Provide the (X, Y) coordinate of the cell's center where the given text is located.  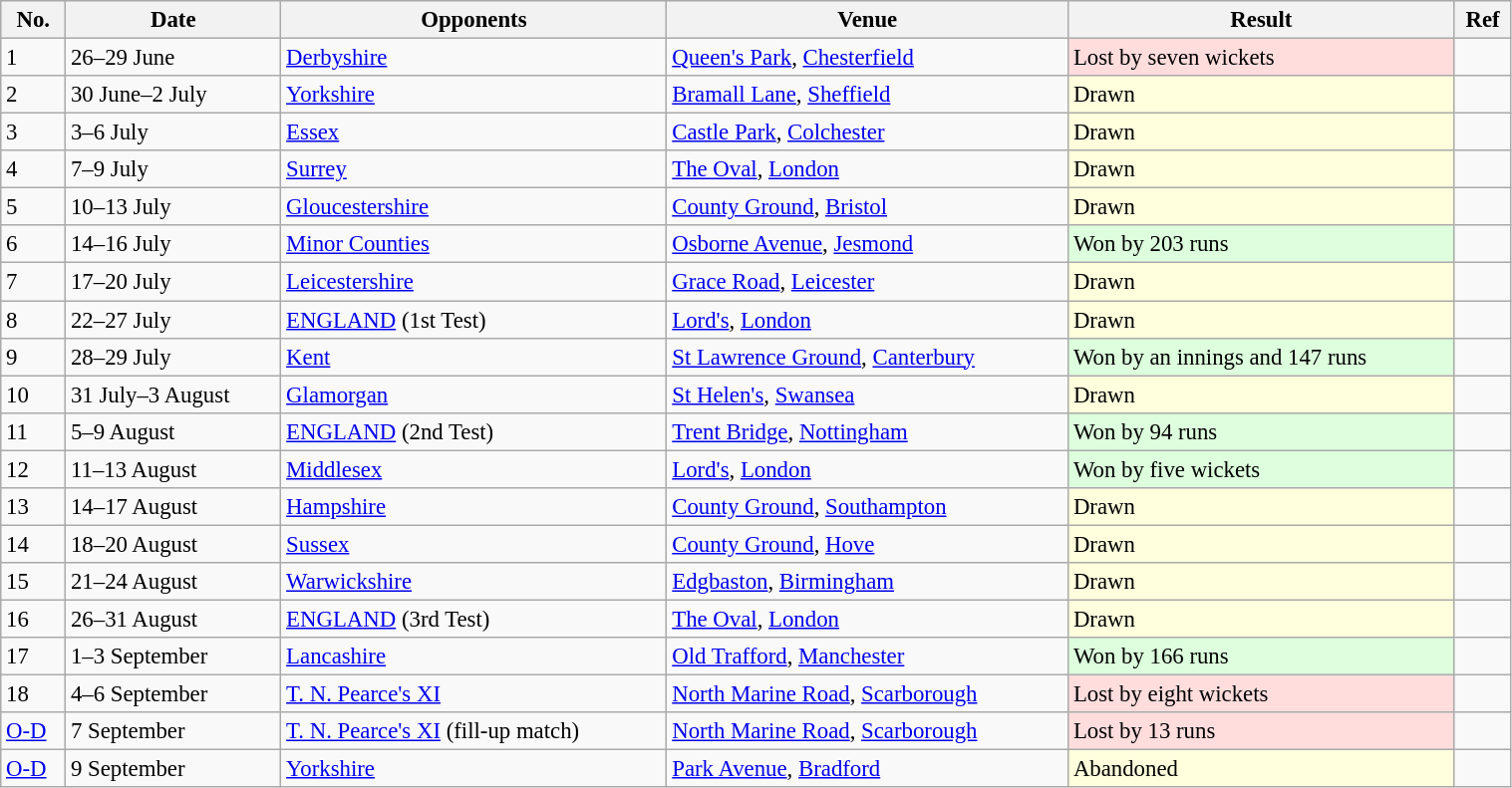
Glamorgan (474, 394)
7 September (173, 731)
Ref (1483, 20)
Trent Bridge, Nottingham (867, 431)
Date (173, 20)
16 (34, 619)
Old Trafford, Manchester (867, 657)
St Helen's, Swansea (867, 394)
17 (34, 657)
7–9 July (173, 169)
Result (1262, 20)
14 (34, 544)
5 (34, 207)
Abandoned (1262, 769)
3 (34, 132)
Lost by seven wickets (1262, 58)
Bramall Lane, Sheffield (867, 95)
Sussex (474, 544)
Gloucestershire (474, 207)
4–6 September (173, 694)
11–13 August (173, 469)
Minor Counties (474, 244)
ENGLAND (1st Test) (474, 320)
ENGLAND (3rd Test) (474, 619)
Essex (474, 132)
Queen's Park, Chesterfield (867, 58)
31 July–3 August (173, 394)
Lancashire (474, 657)
18–20 August (173, 544)
4 (34, 169)
County Ground, Bristol (867, 207)
26–31 August (173, 619)
2 (34, 95)
Park Avenue, Bradford (867, 769)
ENGLAND (2nd Test) (474, 431)
8 (34, 320)
Surrey (474, 169)
Lost by eight wickets (1262, 694)
T. N. Pearce's XI (474, 694)
1–3 September (173, 657)
17–20 July (173, 282)
26–29 June (173, 58)
No. (34, 20)
County Ground, Hove (867, 544)
Kent (474, 357)
St Lawrence Ground, Canterbury (867, 357)
14–16 July (173, 244)
12 (34, 469)
22–27 July (173, 320)
Castle Park, Colchester (867, 132)
5–9 August (173, 431)
18 (34, 694)
30 June–2 July (173, 95)
T. N. Pearce's XI (fill-up match) (474, 731)
9 September (173, 769)
11 (34, 431)
Warwickshire (474, 582)
Won by an innings and 147 runs (1262, 357)
1 (34, 58)
Derbyshire (474, 58)
Won by 94 runs (1262, 431)
10–13 July (173, 207)
21–24 August (173, 582)
Middlesex (474, 469)
Lost by 13 runs (1262, 731)
15 (34, 582)
Leicestershire (474, 282)
Venue (867, 20)
13 (34, 507)
Won by five wickets (1262, 469)
Edgbaston, Birmingham (867, 582)
Hampshire (474, 507)
County Ground, Southampton (867, 507)
10 (34, 394)
Won by 203 runs (1262, 244)
Grace Road, Leicester (867, 282)
9 (34, 357)
Won by 166 runs (1262, 657)
6 (34, 244)
Osborne Avenue, Jesmond (867, 244)
3–6 July (173, 132)
Opponents (474, 20)
7 (34, 282)
14–17 August (173, 507)
28–29 July (173, 357)
